Provide the (x, y) coordinate of the cell's center where the given text is located.  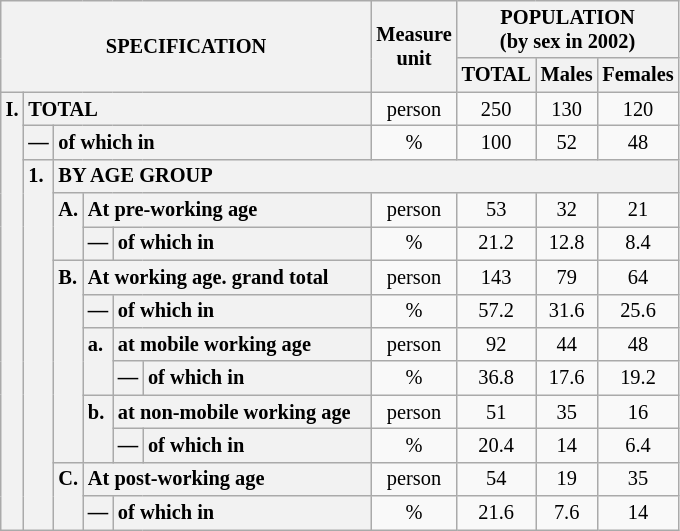
Males (567, 75)
130 (567, 109)
21.2 (496, 243)
19.2 (638, 378)
44 (567, 344)
21.6 (496, 513)
120 (638, 109)
100 (496, 142)
17.6 (567, 378)
POPULATION (by sex in 2002) (568, 29)
a. (98, 360)
64 (638, 277)
79 (567, 277)
C. (68, 496)
36.8 (496, 378)
32 (567, 210)
92 (496, 344)
54 (496, 479)
7.6 (567, 513)
at non-mobile working age (242, 412)
52 (567, 142)
21 (638, 210)
53 (496, 210)
12.8 (567, 243)
1. (38, 344)
143 (496, 277)
19 (567, 479)
Females (638, 75)
BY AGE GROUP (366, 176)
I. (12, 311)
31.6 (567, 311)
At pre-working age (227, 210)
Measure unit (414, 46)
At working age. grand total (227, 277)
16 (638, 412)
51 (496, 412)
B. (68, 361)
6.4 (638, 445)
At post-working age (227, 479)
8.4 (638, 243)
25.6 (638, 311)
SPECIFICATION (186, 46)
250 (496, 109)
b. (98, 428)
A. (68, 226)
20.4 (496, 445)
57.2 (496, 311)
at mobile working age (242, 344)
